Output the [x, y] coordinate of the center of the cell containing the given text.  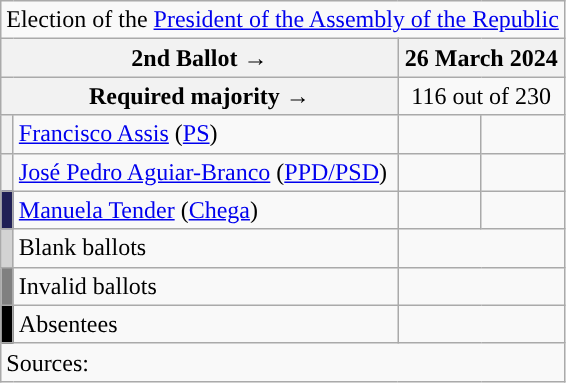
Francisco Assis (PS) [206, 134]
2nd Ballot → [200, 58]
José Pedro Aguiar-Branco (PPD/PSD) [206, 172]
Election of the President of the Assembly of the Republic [283, 20]
116 out of 230 [481, 96]
Blank ballots [206, 248]
Invalid ballots [206, 286]
Manuela Tender (Chega) [206, 210]
Absentees [206, 324]
Required majority → [200, 96]
26 March 2024 [481, 58]
Sources: [283, 362]
